Locate the cell with the specified text and output its (x, y) center coordinate. 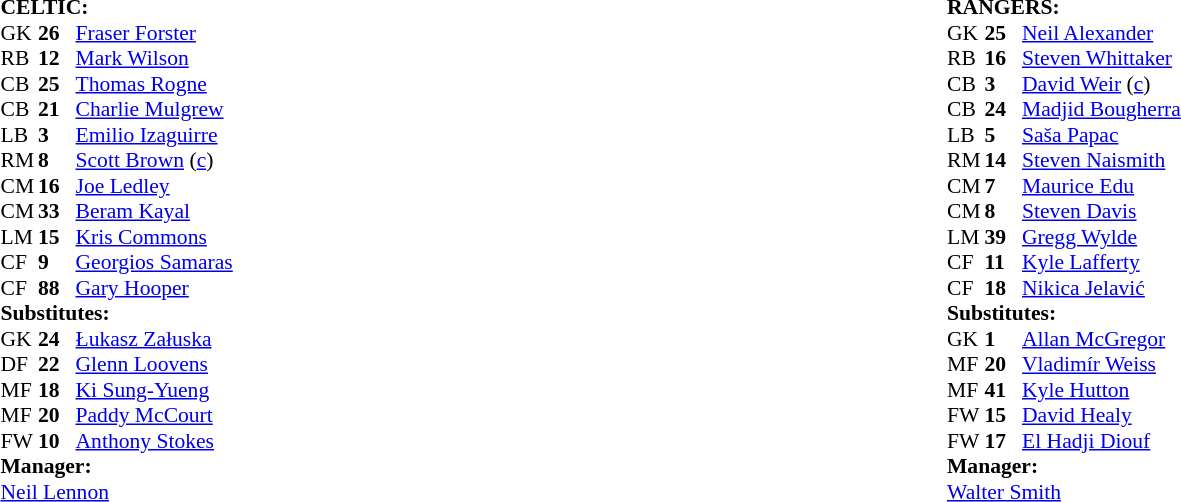
Georgios Samaras (154, 263)
Neil Alexander (1102, 33)
David Weir (c) (1102, 84)
14 (1003, 161)
39 (1003, 237)
David Healy (1102, 415)
Kyle Hutton (1102, 390)
Thomas Rogne (154, 84)
9 (57, 263)
Fraser Forster (154, 33)
41 (1003, 390)
33 (57, 211)
88 (57, 288)
Paddy McCourt (154, 415)
Vladimír Weiss (1102, 365)
Allan McGregor (1102, 339)
Ki Sung-Yueng (154, 390)
Beram Kayal (154, 211)
El Hadji Diouf (1102, 441)
Kyle Lafferty (1102, 263)
Nikica Jelavić (1102, 288)
Emilio Izaguirre (154, 135)
Mark Wilson (154, 59)
Łukasz Załuska (154, 339)
17 (1003, 441)
Steven Davis (1102, 211)
Gary Hooper (154, 288)
5 (1003, 135)
22 (57, 365)
1 (1003, 339)
Charlie Mulgrew (154, 109)
10 (57, 441)
26 (57, 33)
Madjid Bougherra (1102, 109)
Maurice Edu (1102, 186)
11 (1003, 263)
7 (1003, 186)
Steven Whittaker (1102, 59)
Gregg Wylde (1102, 237)
Kris Commons (154, 237)
Glenn Loovens (154, 365)
DF (19, 365)
21 (57, 109)
Scott Brown (c) (154, 161)
Steven Naismith (1102, 161)
12 (57, 59)
Anthony Stokes (154, 441)
Joe Ledley (154, 186)
Saša Papac (1102, 135)
